Search for the cell housing the specified text and yield its (x, y) center coordinate. 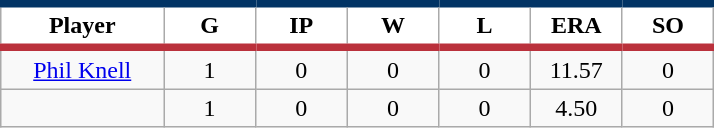
11.57 (576, 68)
SO (668, 26)
G (210, 26)
ERA (576, 26)
IP (301, 26)
Phil Knell (82, 68)
W (393, 26)
L (485, 26)
4.50 (576, 108)
Player (82, 26)
